Detect which cell encompasses the target text, then output its (x, y) center coordinate. 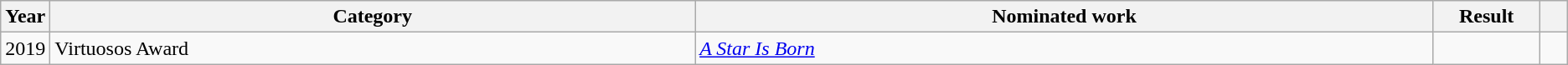
Category (373, 17)
2019 (25, 48)
Virtuosos Award (373, 48)
Result (1486, 17)
A Star Is Born (1065, 48)
Nominated work (1065, 17)
Year (25, 17)
